Provide the [X, Y] coordinate of the cell's center where the given text is located.  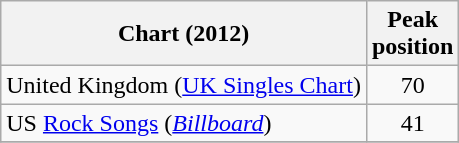
70 [412, 85]
Chart (2012) [184, 34]
US Rock Songs (Billboard) [184, 123]
United Kingdom (UK Singles Chart) [184, 85]
Peakposition [412, 34]
41 [412, 123]
